Determine the [X, Y] coordinate at the center of the cell enclosing the given text.  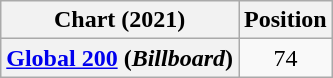
74 [285, 58]
Position [285, 20]
Global 200 (Billboard) [120, 58]
Chart (2021) [120, 20]
